Scan for the cell matching the given text and deliver its (X, Y) coordinate at center. 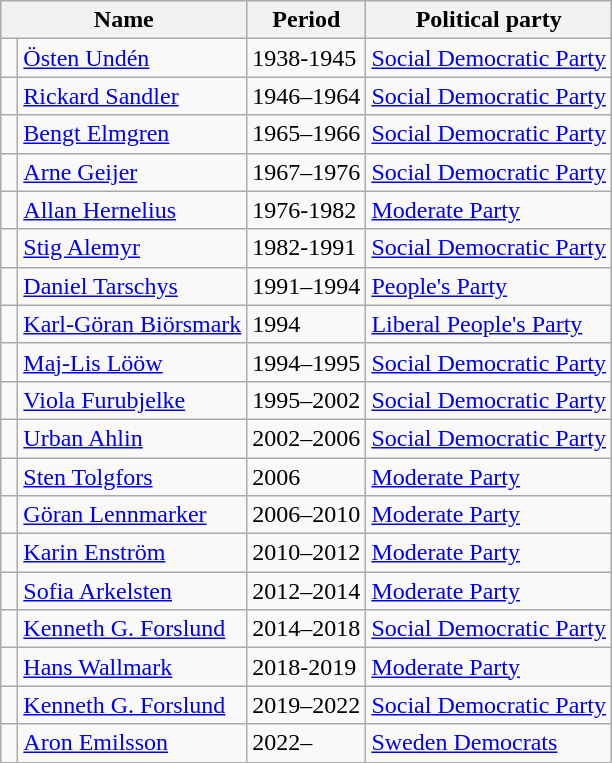
Name (124, 20)
1976-1982 (306, 210)
Sten Tolgfors (132, 477)
Karin Enström (132, 553)
1946–1964 (306, 96)
1994 (306, 324)
Rickard Sandler (132, 96)
1967–1976 (306, 172)
Arne Geijer (132, 172)
2022– (306, 743)
Hans Wallmark (132, 667)
2014–2018 (306, 629)
Karl-Göran Biörsmark (132, 324)
Allan Hernelius (132, 210)
1965–1966 (306, 134)
Göran Lennmarker (132, 515)
2018-2019 (306, 667)
1994–1995 (306, 362)
2012–2014 (306, 591)
1995–2002 (306, 400)
2002–2006 (306, 438)
1938-1945 (306, 58)
People's Party (489, 286)
Sofia Arkelsten (132, 591)
Viola Furubjelke (132, 400)
Aron Emilsson (132, 743)
Period (306, 20)
1991–1994 (306, 286)
Urban Ahlin (132, 438)
Liberal People's Party (489, 324)
Östen Undén (132, 58)
Political party (489, 20)
2006–2010 (306, 515)
2019–2022 (306, 705)
Stig Alemyr (132, 248)
Maj-Lis Lööw (132, 362)
2010–2012 (306, 553)
Daniel Tarschys (132, 286)
Sweden Democrats (489, 743)
2006 (306, 477)
1982-1991 (306, 248)
Bengt Elmgren (132, 134)
